Find where the given text appears and provide that cell's center as [X, Y] coordinate. 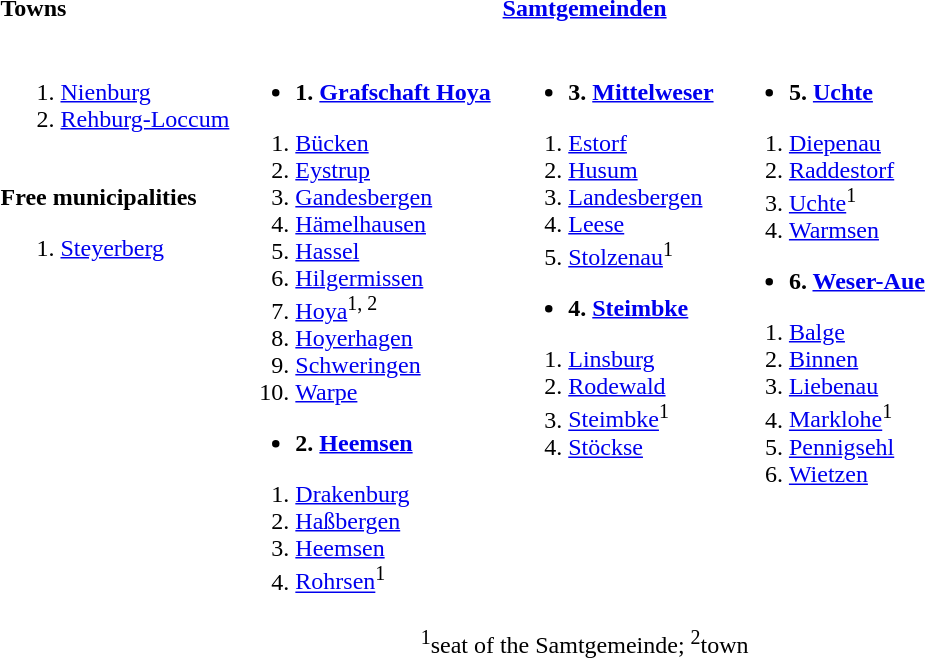
3. MittelweserEstorfHusumLandesbergenLeeseStolzenau14. SteimbkeLinsburgRodewaldSteimbke1Stöckse [616, 324]
